Capture the cell that displays the provided text and extract its [x, y] central coordinate. 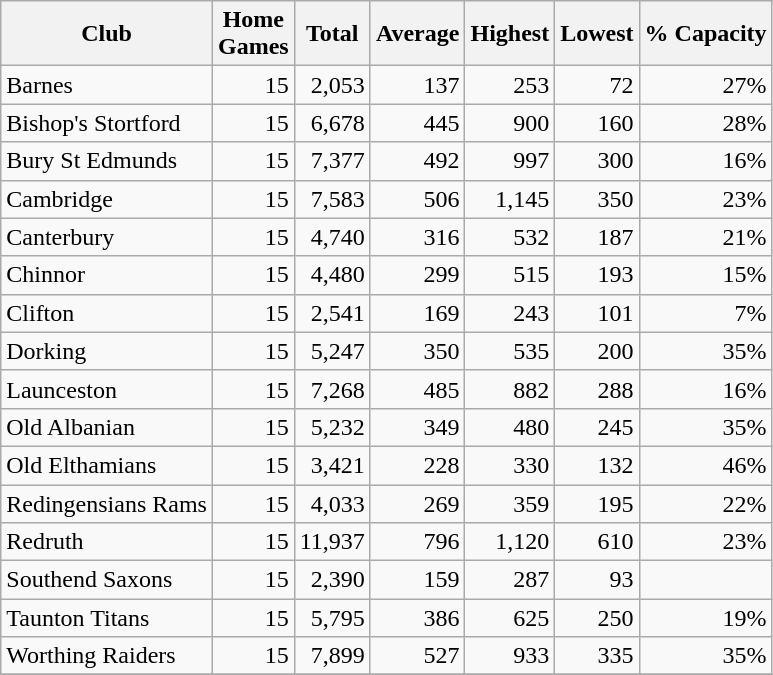
2,541 [332, 313]
243 [510, 313]
316 [418, 237]
532 [510, 237]
535 [510, 351]
21% [706, 237]
Redingensians Rams [107, 503]
5,232 [332, 427]
287 [510, 580]
Bury St Edmunds [107, 161]
882 [510, 389]
Highest [510, 34]
610 [597, 542]
101 [597, 313]
2,390 [332, 580]
Worthing Raiders [107, 656]
27% [706, 85]
Canterbury [107, 237]
997 [510, 161]
169 [418, 313]
5,247 [332, 351]
Bishop's Stortford [107, 123]
4,033 [332, 503]
7,268 [332, 389]
4,480 [332, 275]
159 [418, 580]
Total [332, 34]
72 [597, 85]
160 [597, 123]
6,678 [332, 123]
Southend Saxons [107, 580]
11,937 [332, 542]
Redruth [107, 542]
195 [597, 503]
19% [706, 618]
% Capacity [706, 34]
245 [597, 427]
Lowest [597, 34]
93 [597, 580]
269 [418, 503]
Clifton [107, 313]
288 [597, 389]
1,120 [510, 542]
625 [510, 618]
527 [418, 656]
22% [706, 503]
480 [510, 427]
515 [510, 275]
485 [418, 389]
200 [597, 351]
Taunton Titans [107, 618]
506 [418, 199]
4,740 [332, 237]
15% [706, 275]
330 [510, 465]
28% [706, 123]
359 [510, 503]
228 [418, 465]
7,377 [332, 161]
386 [418, 618]
253 [510, 85]
7% [706, 313]
900 [510, 123]
Average [418, 34]
193 [597, 275]
1,145 [510, 199]
Dorking [107, 351]
933 [510, 656]
Old Albanian [107, 427]
46% [706, 465]
Old Elthamians [107, 465]
Chinnor [107, 275]
132 [597, 465]
137 [418, 85]
187 [597, 237]
349 [418, 427]
492 [418, 161]
Barnes [107, 85]
7,583 [332, 199]
5,795 [332, 618]
Launceston [107, 389]
445 [418, 123]
Club [107, 34]
250 [597, 618]
2,053 [332, 85]
299 [418, 275]
796 [418, 542]
HomeGames [253, 34]
Cambridge [107, 199]
7,899 [332, 656]
3,421 [332, 465]
335 [597, 656]
300 [597, 161]
